For the text-containing cell, return its midpoint in (x, y) coordinate format. 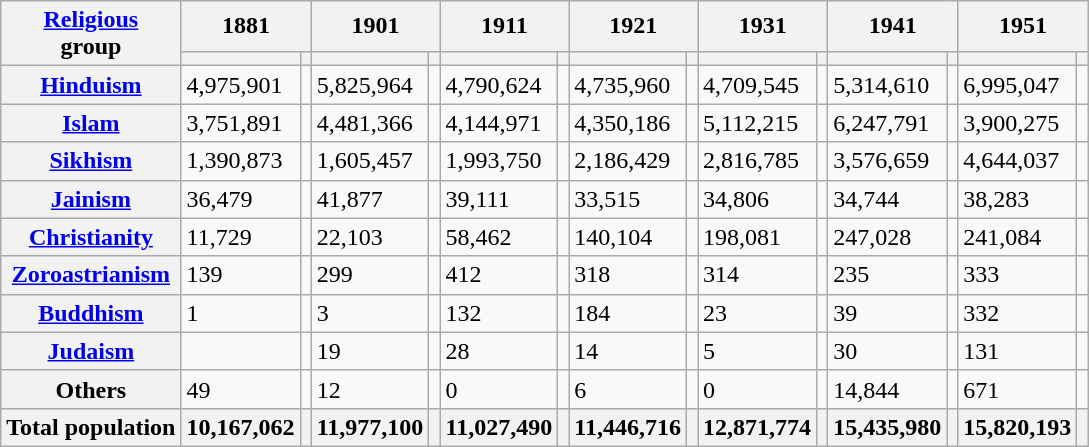
139 (240, 275)
41,877 (370, 199)
198,081 (758, 237)
34,744 (888, 199)
Total population (91, 427)
1,605,457 (370, 161)
Others (91, 389)
299 (370, 275)
12 (370, 389)
1881 (246, 26)
4,735,960 (628, 85)
5,314,610 (888, 85)
39,111 (499, 199)
1921 (634, 26)
36,479 (240, 199)
314 (758, 275)
39 (888, 313)
131 (1018, 351)
11,729 (240, 237)
2,186,429 (628, 161)
22,103 (370, 237)
318 (628, 275)
Christianity (91, 237)
Islam (91, 123)
4,975,901 (240, 85)
1931 (763, 26)
23 (758, 313)
10,167,062 (240, 427)
5,825,964 (370, 85)
Jainism (91, 199)
Sikhism (91, 161)
5,112,215 (758, 123)
58,462 (499, 237)
38,283 (1018, 199)
6,247,791 (888, 123)
332 (1018, 313)
15,820,193 (1018, 427)
247,028 (888, 237)
4,709,545 (758, 85)
28 (499, 351)
Buddhism (91, 313)
1,390,873 (240, 161)
140,104 (628, 237)
19 (370, 351)
4,144,971 (499, 123)
4,644,037 (1018, 161)
1901 (376, 26)
14 (628, 351)
Zoroastrianism (91, 275)
4,481,366 (370, 123)
241,084 (1018, 237)
14,844 (888, 389)
34,806 (758, 199)
Judaism (91, 351)
333 (1018, 275)
671 (1018, 389)
132 (499, 313)
1,993,750 (499, 161)
4,350,186 (628, 123)
33,515 (628, 199)
5 (758, 351)
1951 (1023, 26)
3,900,275 (1018, 123)
15,435,980 (888, 427)
6 (628, 389)
412 (499, 275)
1911 (504, 26)
12,871,774 (758, 427)
3,576,659 (888, 161)
11,446,716 (628, 427)
30 (888, 351)
49 (240, 389)
3,751,891 (240, 123)
Religiousgroup (91, 34)
4,790,624 (499, 85)
184 (628, 313)
6,995,047 (1018, 85)
1 (240, 313)
2,816,785 (758, 161)
235 (888, 275)
11,027,490 (499, 427)
1941 (893, 26)
11,977,100 (370, 427)
Hinduism (91, 85)
3 (370, 313)
